Return the (X, Y) coordinate for the center point of the cell that contains the specified text.  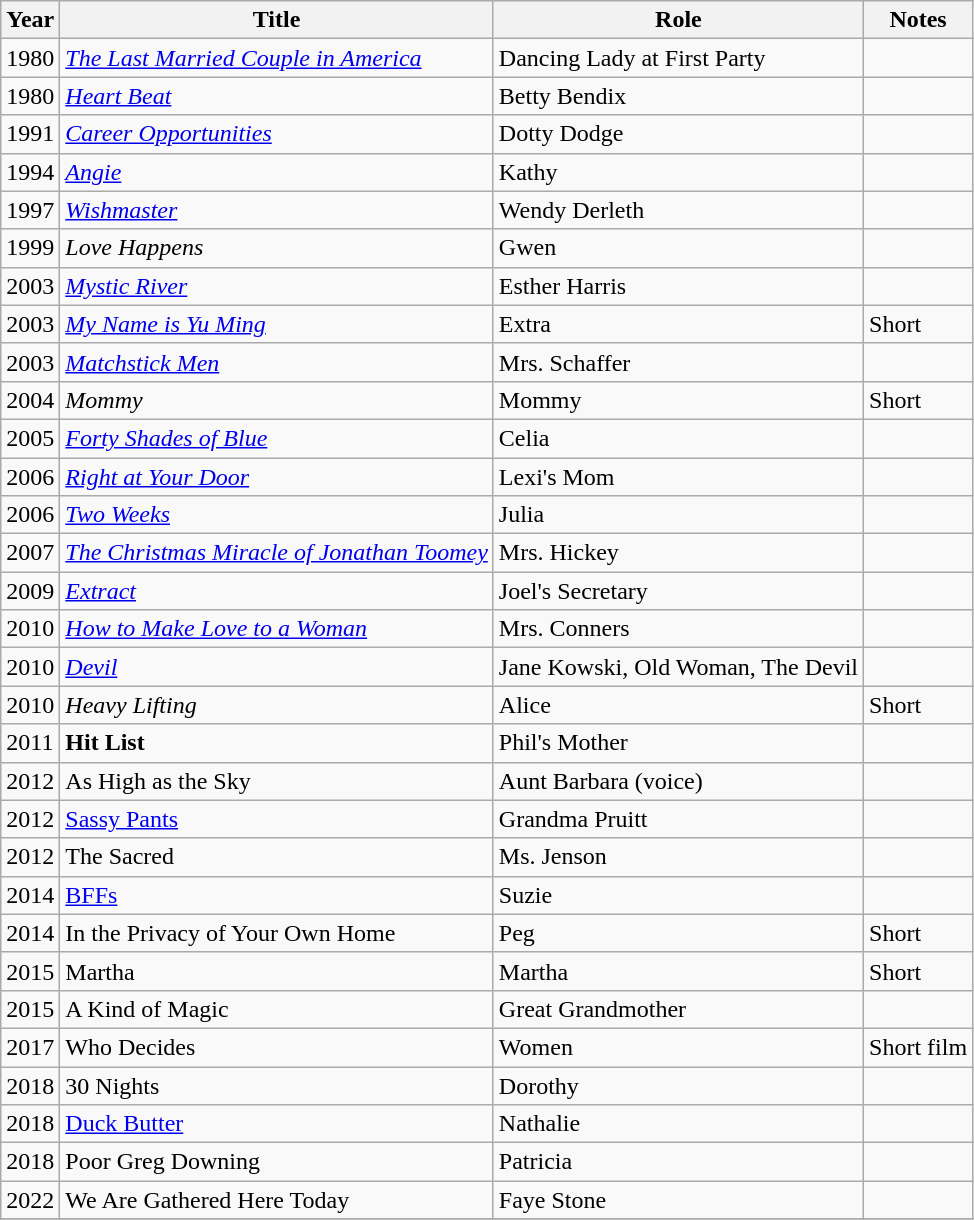
Peg (678, 933)
Patricia (678, 1162)
Wishmaster (277, 210)
Mrs. Conners (678, 629)
Love Happens (277, 248)
Lexi's Mom (678, 477)
1991 (30, 134)
2022 (30, 1200)
Phil's Mother (678, 743)
Extra (678, 324)
Extract (277, 591)
In the Privacy of Your Own Home (277, 933)
Mrs. Schaffer (678, 362)
Faye Stone (678, 1200)
Mystic River (277, 286)
BFFs (277, 895)
Notes (918, 20)
Duck Butter (277, 1124)
The Sacred (277, 857)
Ms. Jenson (678, 857)
Matchstick Men (277, 362)
Dotty Dodge (678, 134)
We Are Gathered Here Today (277, 1200)
Forty Shades of Blue (277, 438)
Two Weeks (277, 515)
Kathy (678, 172)
Angie (277, 172)
Joel's Secretary (678, 591)
2009 (30, 591)
Esther Harris (678, 286)
Career Opportunities (277, 134)
The Last Married Couple in America (277, 58)
2011 (30, 743)
Suzie (678, 895)
Mrs. Hickey (678, 553)
Who Decides (277, 1047)
2005 (30, 438)
A Kind of Magic (277, 1009)
Year (30, 20)
Title (277, 20)
The Christmas Miracle of Jonathan Toomey (277, 553)
Grandma Pruitt (678, 819)
30 Nights (277, 1085)
Poor Greg Downing (277, 1162)
Nathalie (678, 1124)
Alice (678, 705)
Role (678, 20)
Julia (678, 515)
Dancing Lady at First Party (678, 58)
1994 (30, 172)
Right at Your Door (277, 477)
Gwen (678, 248)
2007 (30, 553)
Celia (678, 438)
Women (678, 1047)
Heart Beat (277, 96)
Wendy Derleth (678, 210)
1999 (30, 248)
Dorothy (678, 1085)
Jane Kowski, Old Woman, The Devil (678, 667)
As High as the Sky (277, 781)
2017 (30, 1047)
Aunt Barbara (voice) (678, 781)
1997 (30, 210)
Heavy Lifting (277, 705)
Short film (918, 1047)
Betty Bendix (678, 96)
My Name is Yu Ming (277, 324)
2004 (30, 400)
Hit List (277, 743)
Sassy Pants (277, 819)
Devil (277, 667)
How to Make Love to a Woman (277, 629)
Great Grandmother (678, 1009)
